Return [x, y] of the center of cell containing provided text 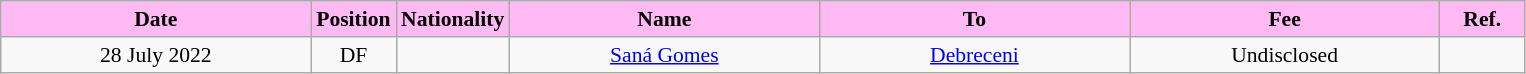
Date [156, 19]
DF [354, 55]
Undisclosed [1285, 55]
28 July 2022 [156, 55]
To [974, 19]
Debreceni [974, 55]
Saná Gomes [664, 55]
Fee [1285, 19]
Name [664, 19]
Position [354, 19]
Nationality [452, 19]
Ref. [1482, 19]
